Identify which cell holds the provided text, then report its [X, Y] central coordinate. 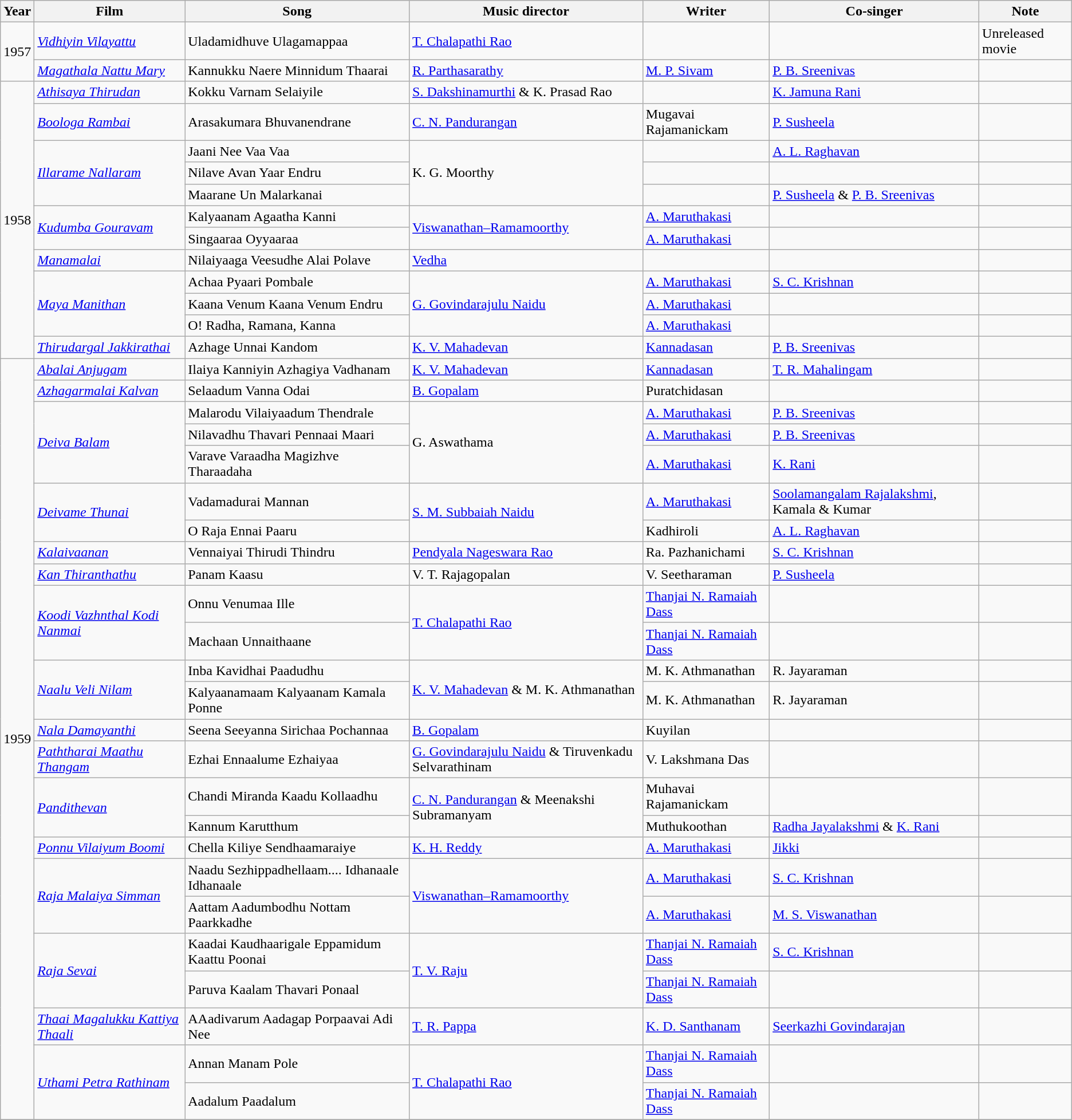
Nilavadhu Thavari Pennaai Maari [297, 435]
Muhavai Rajamanickam [706, 797]
Jaani Nee Vaa Vaa [297, 151]
Achaa Pyaari Pombale [297, 282]
Onnu Venumaa Ille [297, 604]
K. H. Reddy [526, 848]
S. Dakshinamurthi & K. Prasad Rao [526, 92]
Illarame Nallaram [110, 173]
1957 [17, 52]
K. V. Mahadevan & M. K. Athmanathan [526, 689]
Radha Jayalakshmi & K. Rani [874, 826]
Co-singer [874, 11]
Azhage Unnai Kandom [297, 348]
Magathala Nattu Mary [110, 70]
Inba Kavidhai Paadudhu [297, 671]
M. S. Viswanathan [874, 915]
V. Lakshmana Das [706, 759]
Kuyilan [706, 730]
1958 [17, 220]
Maya Manithan [110, 303]
Vadamadurai Mannan [297, 502]
Mugavai Rajamanickam [706, 121]
Muthukoothan [706, 826]
Kaadai Kaudhaarigale Eppamidum Kaattu Poonai [297, 952]
Malarodu Vilaiyaadum Thendrale [297, 413]
Film [110, 11]
V. T. Rajagopalan [526, 574]
Kalyaanamaam Kalyaanam Kamala Ponne [297, 700]
Seerkazhi Govindarajan [874, 1026]
G. Govindarajulu Naidu & Tiruvenkadu Selvarathinam [526, 759]
Maarane Un Malarkanai [297, 195]
Annan Manam Pole [297, 1064]
Kadhiroli [706, 531]
Thaai Magalukku Kattiya Thaali [110, 1026]
C. N. Pandurangan [526, 121]
Nilaiyaaga Veesudhe Alai Polave [297, 260]
Chella Kiliye Sendhaamaraiye [297, 848]
Jikki [874, 848]
Kaana Venum Kaana Venum Endru [297, 304]
Ezhai Ennaalume Ezhaiyaa [297, 759]
G. Aswathama [526, 442]
Nala Damayanthi [110, 730]
Boologa Rambai [110, 121]
O Raja Ennai Paaru [297, 531]
Pendyala Nageswara Rao [526, 553]
Puratchidasan [706, 391]
Kudumba Gouravam [110, 227]
Manamalai [110, 260]
T. R. Pappa [526, 1026]
Athisaya Thirudan [110, 92]
Nilave Avan Yaar Endru [297, 173]
Kannukku Naere Minnidum Thaarai [297, 70]
Aadalum Paadalum [297, 1101]
R. Parthasarathy [526, 70]
S. M. Subbaiah Naidu [526, 512]
Raja Malaiya Simman [110, 896]
Note [1026, 11]
Seena Seeyanna Sirichaa Pochannaa [297, 730]
M. P. Sivam [706, 70]
Machaan Unnaithaane [297, 641]
Uladamidhuve Ulagamappaa [297, 41]
Deiva Balam [110, 442]
K. Rani [874, 464]
Year [17, 11]
Vennaiyai Thirudi Thindru [297, 553]
Writer [706, 11]
Chandi Miranda Kaadu Kollaadhu [297, 797]
Arasakumara Bhuvanendrane [297, 121]
T. V. Raju [526, 971]
1959 [17, 739]
Unreleased movie [1026, 41]
Ilaiya Kanniyin Azhagiya Vadhanam [297, 369]
Music director [526, 11]
Azhagarmalai Kalvan [110, 391]
Naalu Veli Nilam [110, 689]
Thirudargal Jakkirathai [110, 348]
K. D. Santhanam [706, 1026]
G. Govindarajulu Naidu [526, 303]
Kalaivaanan [110, 553]
O! Radha, Ramana, Kanna [297, 326]
Vedha [526, 260]
V. Seetharaman [706, 574]
Kannum Karutthum [297, 826]
Abalai Anjugam [110, 369]
Kalyaanam Agaatha Kanni [297, 216]
Panam Kaasu [297, 574]
Koodi Vazhnthal Kodi Nanmai [110, 622]
Paruva Kaalam Thavari Ponaal [297, 989]
K. Jamuna Rani [874, 92]
Ponnu Vilaiyum Boomi [110, 848]
Ra. Pazhanichami [706, 553]
Singaaraa Oyyaaraa [297, 238]
Naadu Sezhippadhellaam.... Idhanaale Idhanaale [297, 877]
K. G. Moorthy [526, 173]
Uthami Petra Rathinam [110, 1082]
Deivame Thunai [110, 512]
Kan Thiranthathu [110, 574]
Selaadum Vanna Odai [297, 391]
P. Susheela & P. B. Sreenivas [874, 195]
Aattam Aadumbodhu Nottam Paarkkadhe [297, 915]
Pandithevan [110, 807]
Soolamangalam Rajalakshmi, Kamala & Kumar [874, 502]
Song [297, 11]
C. N. Pandurangan & Meenakshi Subramanyam [526, 807]
T. R. Mahalingam [874, 369]
Paththarai Maathu Thangam [110, 759]
Kokku Varnam Selaiyile [297, 92]
Raja Sevai [110, 971]
Vidhiyin Vilayattu [110, 41]
Varave Varaadha Magizhve Tharaadaha [297, 464]
AAadivarum Aadagap Porpaavai Adi Nee [297, 1026]
